Detect which cell encompasses the target text, then output its [x, y] center coordinate. 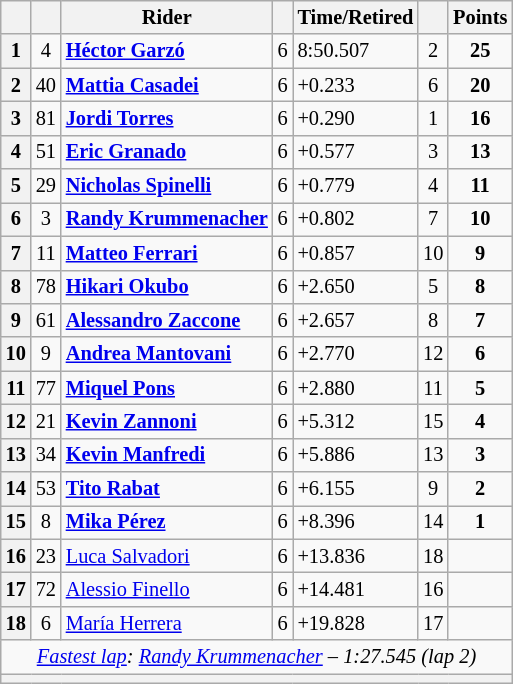
+0.857 [356, 253]
78 [46, 287]
Eric Granado [167, 152]
Miquel Pons [167, 388]
Points [480, 17]
+5.886 [356, 455]
29 [46, 186]
81 [46, 118]
+2.770 [356, 354]
Matteo Ferrari [167, 253]
+0.577 [356, 152]
53 [46, 489]
25 [480, 51]
Kevin Manfredi [167, 455]
+8.396 [356, 522]
61 [46, 320]
Alessandro Zaccone [167, 320]
+13.836 [356, 556]
+19.828 [356, 623]
Fastest lap: Randy Krummenacher – 1:27.545 (lap 2) [256, 657]
Tito Rabat [167, 489]
Time/Retired [356, 17]
Kevin Zannoni [167, 421]
+14.481 [356, 589]
+0.779 [356, 186]
20 [480, 85]
Andrea Mantovani [167, 354]
Alessio Finello [167, 589]
+5.312 [356, 421]
Jordi Torres [167, 118]
+0.290 [356, 118]
51 [46, 152]
Rider [167, 17]
+0.802 [356, 219]
+2.650 [356, 287]
77 [46, 388]
Hikari Okubo [167, 287]
Nicholas Spinelli [167, 186]
Randy Krummenacher [167, 219]
Luca Salvadori [167, 556]
Mattia Casadei [167, 85]
+2.880 [356, 388]
María Herrera [167, 623]
23 [46, 556]
Héctor Garzó [167, 51]
Mika Pérez [167, 522]
40 [46, 85]
8:50.507 [356, 51]
34 [46, 455]
72 [46, 589]
+2.657 [356, 320]
21 [46, 421]
+6.155 [356, 489]
+0.233 [356, 85]
